Identify which cell holds the provided text, then report its (X, Y) central coordinate. 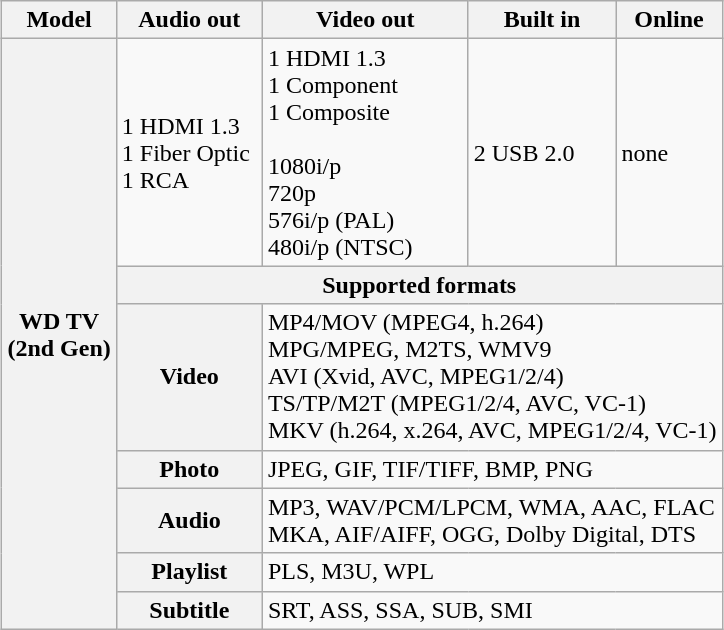
Supported formats (419, 285)
Model (59, 20)
Subtitle (189, 610)
1 HDMI 1.31 Component1 Composite1080i/p720p576i/p (PAL)480i/p (NTSC) (365, 152)
PLS, M3U, WPL (492, 572)
Audio out (189, 20)
Photo (189, 469)
none (669, 152)
Video out (365, 20)
WD TV(2nd Gen) (59, 334)
Video (189, 377)
2 USB 2.0 (542, 152)
MP4/MOV (MPEG4, h.264)MPG/MPEG, M2TS, WMV9AVI (Xvid, AVC, MPEG1/2/4)TS/TP/M2T (MPEG1/2/4, AVC, VC-1)MKV (h.264, x.264, AVC, MPEG1/2/4, VC-1) (492, 377)
Audio (189, 520)
JPEG, GIF, TIF/TIFF, BMP, PNG (492, 469)
Built in (542, 20)
1 HDMI 1.31 Fiber Optic1 RCA (189, 152)
Playlist (189, 572)
MP3, WAV/PCM/LPCM, WMA, AAC, FLACMKA, AIF/AIFF, OGG, Dolby Digital, DTS (492, 520)
Online (669, 20)
SRT, ASS, SSA, SUB, SMI (492, 610)
